Determine the (X, Y) coordinate at the center of the cell enclosing the given text.  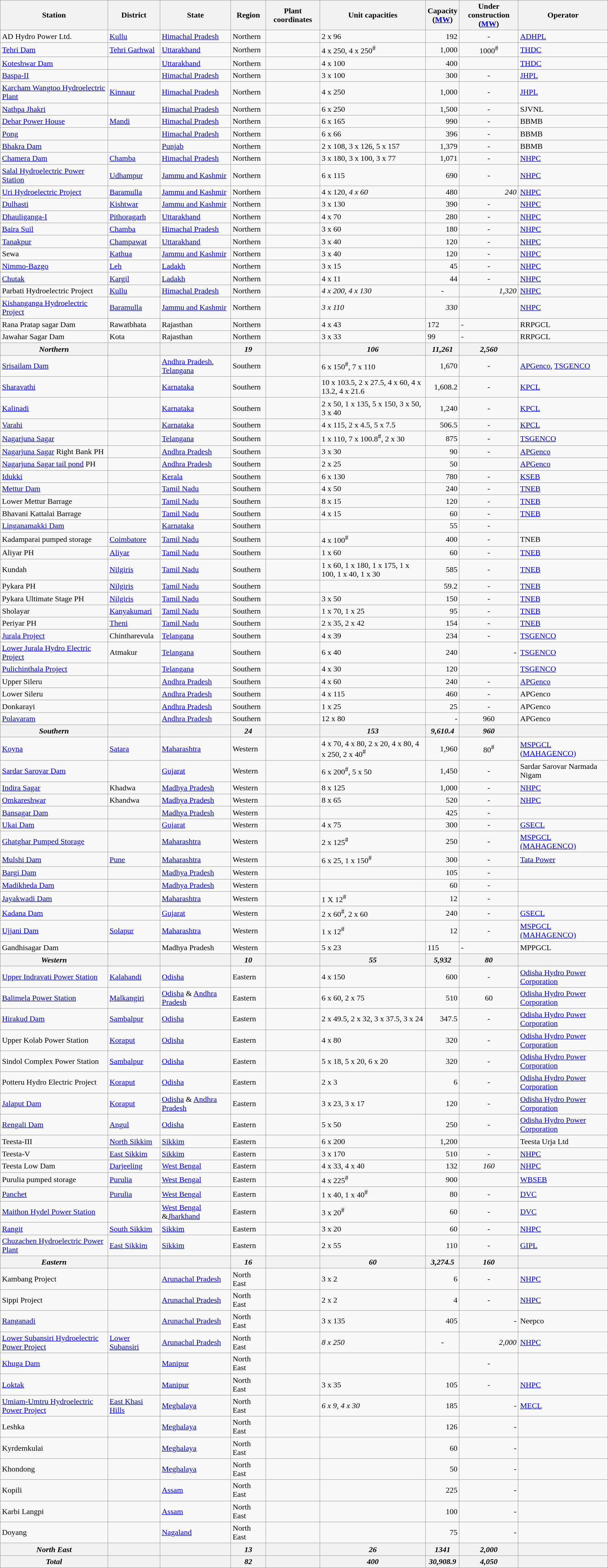
Satara (134, 749)
6 x 150#, 7 x 110 (373, 366)
115 (442, 948)
6 x 200 (373, 1141)
Champawat (134, 241)
4 x 70, 4 x 80, 2 x 20, 4 x 80, 4 x 250, 2 x 40# (373, 749)
180 (442, 229)
280 (442, 217)
Sholayar (54, 611)
90 (442, 452)
4 x 100# (373, 539)
Teesta-V (54, 1154)
Kinnaur (134, 92)
Ukai Dam (54, 825)
99 (442, 337)
Kopili (54, 1490)
5 x 23 (373, 948)
8 x 15 (373, 501)
2 x 60#, 2 x 60 (373, 913)
3 x 23, 3 x 17 (373, 1104)
75 (442, 1533)
4 x 30 (373, 669)
1 x 70, 1 x 25 (373, 611)
Kadamparai pumped storage (54, 539)
19 (248, 349)
Jawahar Sagar Dam (54, 337)
3 x 110 (373, 308)
Teesta-III (54, 1141)
Theni (134, 623)
1 x 12# (373, 931)
4 x 33, 4 x 40 (373, 1166)
6 x 115 (373, 175)
Sharavathi (54, 387)
1,608.2 (442, 387)
Kathua (134, 254)
Nagarjuna Sagar (54, 439)
Nimmo-Bazgo (54, 266)
4 x 150 (373, 976)
MPPGCL (563, 948)
Mettur Dam (54, 489)
460 (442, 694)
5 x 50 (373, 1125)
425 (442, 812)
Balimela Power Station (54, 998)
South Sikkim (134, 1229)
172 (442, 325)
District (134, 15)
Angul (134, 1125)
1,320 (489, 291)
Kanyakumari (134, 611)
Bhavani Kattalai Barrage (54, 514)
1 x 110, 7 x 100.8#, 2 x 30 (373, 439)
8 x 65 (373, 800)
2 x 35, 2 x 42 (373, 623)
11,261 (442, 349)
Khuga Dam (54, 1364)
2,560 (489, 349)
Doyang (54, 1533)
Karbi Langpi (54, 1511)
1,071 (442, 159)
185 (442, 1406)
Potteru Hydro Electric Project (54, 1082)
Umiam-Umtru Hydroelectric Power Project (54, 1406)
Khandwa (134, 800)
Jayakwadi Dam (54, 899)
330 (442, 308)
Linganamakki Dam (54, 526)
6 x 130 (373, 477)
4 x 70 (373, 217)
Pykara Ultimate Stage PH (54, 599)
Periyar PH (54, 623)
1,500 (442, 109)
3 x 2 (373, 1279)
44 (442, 278)
Koteshwar Dam (54, 63)
Purulia pumped storage (54, 1180)
4 x 50 (373, 489)
Gandhisagar Dam (54, 948)
10 (248, 960)
520 (442, 800)
GIPL (563, 1245)
30,908.9 (442, 1562)
3 x 15 (373, 266)
AD Hydro Power Ltd. (54, 36)
600 (442, 976)
APGenco, TSGENCO (563, 366)
Sindol Complex Power Station (54, 1062)
192 (442, 36)
3 x 33 (373, 337)
Mulshi Dam (54, 860)
2 x 25 (373, 464)
12 x 80 (373, 719)
100 (442, 1511)
6 x 66 (373, 134)
3 x 35 (373, 1384)
3 x 130 (373, 204)
Bansagar Dam (54, 812)
13 (248, 1549)
2 x 55 (373, 1245)
8 x 250 (373, 1342)
2 x 3 (373, 1082)
225 (442, 1490)
585 (442, 570)
Upper Indravati Power Station (54, 976)
25 (442, 706)
690 (442, 175)
Ranganadi (54, 1321)
Donkarayi (54, 706)
Dulhasti (54, 204)
Coimbatore (134, 539)
Chintharevula (134, 636)
Indira Sagar (54, 788)
4 x 225# (373, 1180)
2 x 49.5, 2 x 32, 3 x 37.5, 3 x 24 (373, 1019)
Pune (134, 860)
Teesta Low Dam (54, 1166)
Station (54, 15)
4 x 11 (373, 278)
4,050 (489, 1562)
Bargi Dam (54, 873)
4 x 120, 4 x 60 (373, 192)
6 x 25, 1 x 150# (373, 860)
Region (248, 15)
80# (489, 749)
6 x 200#, 5 x 50 (373, 771)
16 (248, 1262)
Plant coordinates (293, 15)
SJVNL (563, 109)
45 (442, 266)
1 x 60, 1 x 180, 1 x 175, 1 x 100, 1 x 40, 1 x 30 (373, 570)
Sewa (54, 254)
900 (442, 1180)
95 (442, 611)
4 x 115, 2 x 4.5, 5 x 7.5 (373, 425)
3 x 60 (373, 229)
Total (54, 1562)
Kerala (196, 477)
Karcham Wangtoo Hydroelectric Plant (54, 92)
Rana Pratap sagar Dam (54, 325)
Upper Kolab Power Station (54, 1040)
1 x 60 (373, 553)
State (196, 15)
1 X 12# (373, 899)
Neepco (563, 1321)
106 (373, 349)
396 (442, 134)
Kadana Dam (54, 913)
6 x 250 (373, 109)
Aliyar PH (54, 553)
Salal Hydroelectric Power Station (54, 175)
3 x 20 (373, 1229)
154 (442, 623)
132 (442, 1166)
6 x 60, 2 x 75 (373, 998)
Omkareshwar (54, 800)
4 x 80 (373, 1040)
4 x 39 (373, 636)
Unit capacities (373, 15)
990 (442, 121)
Dehar Power House (54, 121)
9,610.4 (442, 731)
Aliyar (134, 553)
24 (248, 731)
390 (442, 204)
North Sikkim (134, 1141)
4 x 75 (373, 825)
405 (442, 1321)
Jurala Project (54, 636)
Kundah (54, 570)
3 x 180, 3 x 100, 3 x 77 (373, 159)
1000# (489, 50)
506.5 (442, 425)
Kishanganga Hydroelectric Project (54, 308)
Rawatbhata (134, 325)
Nagarjuna Sagar tail pond PH (54, 464)
126 (442, 1427)
150 (442, 599)
Chamera Dam (54, 159)
2 x 96 (373, 36)
3 x 30 (373, 452)
234 (442, 636)
10 x 103.5, 2 x 27.5, 4 x 60, 4 x 13.2, 4 x 21.6 (373, 387)
6 x 40 (373, 652)
Upper Sileru (54, 682)
Nagarjuna Sagar Right Bank PH (54, 452)
1 x 40, 1 x 40# (373, 1194)
Under construction(MW) (489, 15)
MECL (563, 1406)
Kargil (134, 278)
Loktak (54, 1384)
Srisailam Dam (54, 366)
Polavaram (54, 719)
Leh (134, 266)
Kalahandi (134, 976)
Operator (563, 15)
Capacity(MW) (442, 15)
Hirakud Dam (54, 1019)
3 x 135 (373, 1321)
1,960 (442, 749)
Dhauliganga-I (54, 217)
4 x 43 (373, 325)
4 x 115 (373, 694)
Pulichinthala Project (54, 669)
Pong (54, 134)
Pithoragarh (134, 217)
110 (442, 1245)
4 x 200, 4 x 130 (373, 291)
Udhampur (134, 175)
Jalaput Dam (54, 1104)
4 x 250 (373, 92)
8 x 125 (373, 788)
153 (373, 731)
ADHPL (563, 36)
Ujjani Dam (54, 931)
1341 (442, 1549)
Rangit (54, 1229)
Lower Subansiri Hydroelectric Power Project (54, 1342)
5 x 18, 5 x 20, 6 x 20 (373, 1062)
Chutak (54, 278)
Tanakpur (54, 241)
4 x 15 (373, 514)
Parbati Hydroelectric Project (54, 291)
3,274.5 (442, 1262)
Nathpa Jhakri (54, 109)
1,450 (442, 771)
Atmakur (134, 652)
6 x 9, 4 x 30 (373, 1406)
Lower Sileru (54, 694)
2 x 125# (373, 841)
Teesta Urja Ltd (563, 1141)
480 (442, 192)
West Bengal &Jharkhand (196, 1212)
Panchet (54, 1194)
Sardar Sarovar Dam (54, 771)
Idukki (54, 477)
KSEB (563, 477)
Maithon Hydel Power Station (54, 1212)
875 (442, 439)
Solapur (134, 931)
1 x 25 (373, 706)
2 x 2 (373, 1300)
Darjeeling (134, 1166)
Varahi (54, 425)
Tata Power (563, 860)
2 x 50, 1 x 135, 5 x 150, 3 x 50, 3 x 40 (373, 408)
3 x 50 (373, 599)
Madikheda Dam (54, 885)
Kalinadi (54, 408)
Sippi Project (54, 1300)
Uri Hydroelectric Project (54, 192)
Lower Jurala Hydro Electric Project (54, 652)
347.5 (442, 1019)
1,670 (442, 366)
Sardar Sarovar Narmada Nigam (563, 771)
East Khasi Hills (134, 1406)
780 (442, 477)
1,240 (442, 408)
Kambang Project (54, 1279)
Chuzachen Hydroelectric Power Plant (54, 1245)
1,379 (442, 146)
Kishtwar (134, 204)
Rengali Dam (54, 1125)
Baspa-II (54, 75)
Nagaland (196, 1533)
Baira Suil (54, 229)
Punjab (196, 146)
Malkangiri (134, 998)
4 x 250, 4 x 250# (373, 50)
Bhakra Dam (54, 146)
Koyna (54, 749)
Mandi (134, 121)
4 x 60 (373, 682)
Lower Subansiri (134, 1342)
Pykara PH (54, 586)
Andhra Pradesh, Telangana (196, 366)
26 (373, 1549)
5,932 (442, 960)
Tehri Garhwal (134, 50)
Kota (134, 337)
Kyrdemkulai (54, 1448)
Ghatghar Pumped Storage (54, 841)
3 x 170 (373, 1154)
Lower Mettur Barrage (54, 501)
WBSEB (563, 1180)
Tehri Dam (54, 50)
82 (248, 1562)
1,200 (442, 1141)
Khadwa (134, 788)
59.2 (442, 586)
Khondong (54, 1469)
6 x 165 (373, 121)
4 x 100 (373, 63)
3 x 100 (373, 75)
2 x 108, 3 x 126, 5 x 157 (373, 146)
4 (442, 1300)
3 x 20# (373, 1212)
Leshka (54, 1427)
